Output the (X, Y) coordinate of the center of the cell containing the given text.  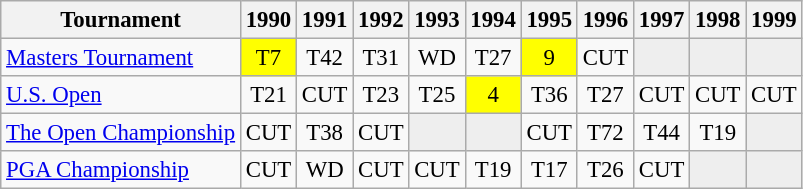
T42 (325, 58)
1997 (661, 20)
1995 (549, 20)
1994 (493, 20)
1998 (718, 20)
T26 (605, 170)
4 (493, 95)
Tournament (121, 20)
Masters Tournament (121, 58)
1991 (325, 20)
T23 (381, 95)
U.S. Open (121, 95)
9 (549, 58)
T17 (549, 170)
1990 (268, 20)
T44 (661, 133)
1999 (774, 20)
T31 (381, 58)
T36 (549, 95)
T72 (605, 133)
1993 (437, 20)
T21 (268, 95)
T38 (325, 133)
PGA Championship (121, 170)
1996 (605, 20)
T7 (268, 58)
The Open Championship (121, 133)
T25 (437, 95)
1992 (381, 20)
